Scan for the cell matching the given text and deliver its (X, Y) coordinate at center. 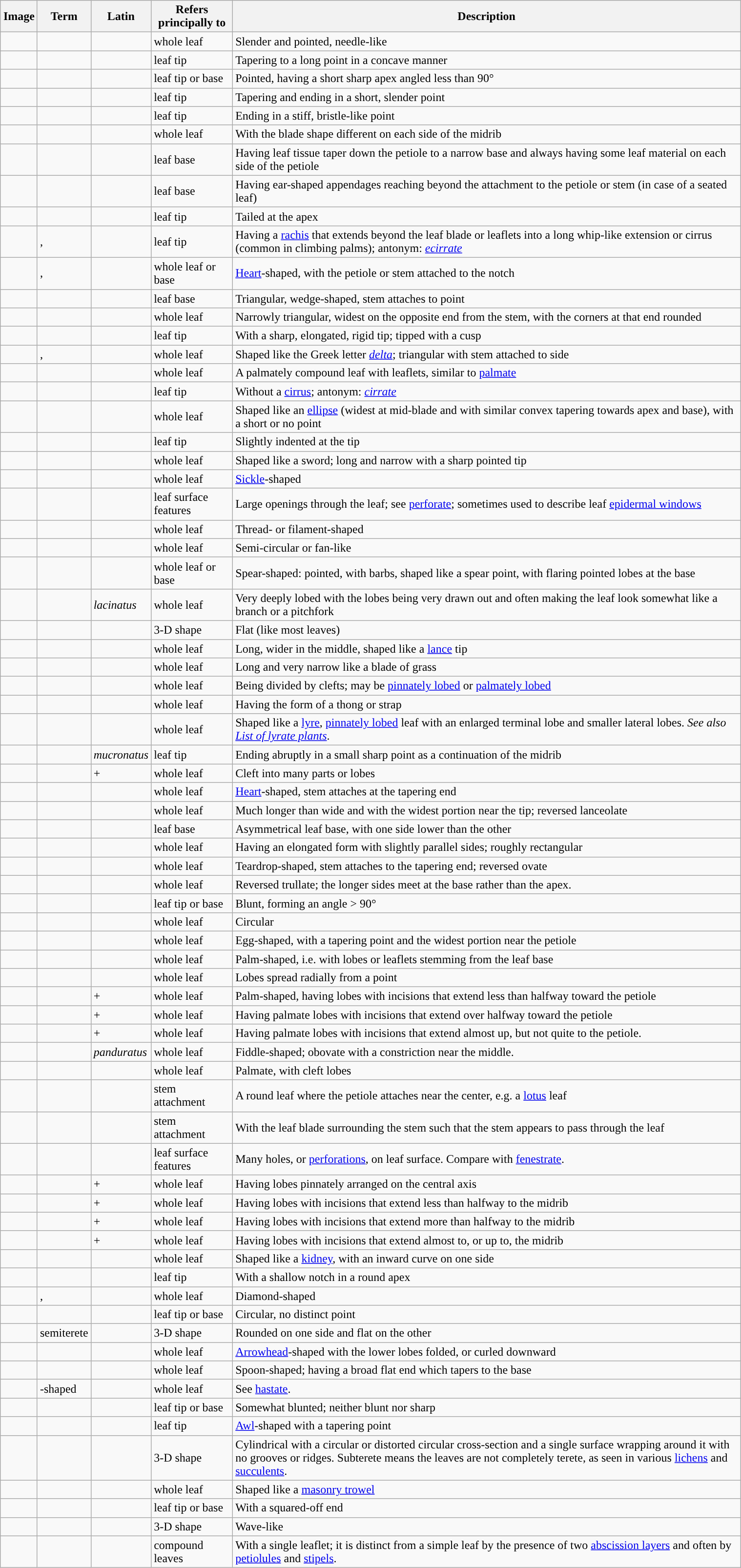
Having lobes with incisions that extend more than halfway to the midrib (487, 1221)
Semi-circular or fan-like (487, 548)
With the blade shape different on each side of the midrib (487, 134)
Tapering and ending in a short, slender point (487, 97)
Many holes, or perforations, on leaf surface. Compare with fenestrate. (487, 1159)
Rounded on one side and flat on the other (487, 1333)
panduratus (121, 1052)
Fiddle-shaped; obovate with a constriction near the middle. (487, 1052)
Egg-shaped, with a tapering point and the widest portion near the petiole (487, 940)
Heart-shaped, stem attaches at the tapering end (487, 792)
Heart-shaped, with the petiole or stem attached to the notch (487, 273)
Image (19, 17)
Shaped like a lyre, pinnately lobed leaf with an enlarged terminal lobe and smaller lateral lobes. See also List of lyrate plants. (487, 729)
-shaped (64, 1389)
Having ear-shaped appendages reaching beyond the attachment to the petiole or stem (in case of a seated leaf) (487, 191)
Refers principally to (192, 17)
Palmate, with cleft lobes (487, 1071)
lacinatus (121, 604)
Shaped like a masonry trowel (487, 1489)
A round leaf where the petiole attaches near the center, e.g. a lotus leaf (487, 1095)
Slightly indented at the tip (487, 442)
Awl-shaped with a tapering point (487, 1426)
Tapering to a long point in a concave manner (487, 60)
compound leaves (192, 1551)
Spear-shaped: pointed, with barbs, shaped like a spear point, with flaring pointed lobes at the base (487, 573)
Teardrop-shaped, stem attaches to the tapering end; reversed ovate (487, 866)
Much longer than wide and with the widest portion near the tip; reversed lanceolate (487, 810)
Slender and pointed, needle-like (487, 41)
Having lobes with incisions that extend less than halfway to the midrib (487, 1203)
Thread- or filament-shaped (487, 529)
Narrowly triangular, widest on the opposite end from the stem, with the corners at that end rounded (487, 317)
Lobes spread radially from a point (487, 978)
Very deeply lobed with the lobes being very drawn out and often making the leaf look somewhat like a branch or a pitchfork (487, 604)
Being divided by clefts; may be pinnately lobed or palmately lobed (487, 686)
Long, wider in the middle, shaped like a lance tip (487, 649)
Having palmate lobes with incisions that extend almost up, but not quite to the petiole. (487, 1033)
Palm-shaped, i.e. with lobes or leaflets stemming from the leaf base (487, 959)
Ending in a stiff, bristle-like point (487, 116)
See hastate. (487, 1389)
Having an elongated form with slightly parallel sides; roughly rectangular (487, 847)
Ending abruptly in a small sharp point as a continuation of the midrib (487, 755)
Tailed at the apex (487, 216)
Large openings through the leaf; see perforate; sometimes used to describe leaf epidermal windows (487, 504)
Cleft into many parts or lobes (487, 773)
Flat (like most leaves) (487, 630)
Blunt, forming an angle > 90° (487, 903)
With a shallow notch in a round apex (487, 1277)
Shaped like a sword; long and narrow with a sharp pointed tip (487, 460)
Having lobes pinnately arranged on the central axis (487, 1184)
Shaped like a kidney, with an inward curve on one side (487, 1259)
Description (487, 17)
Without a cirrus; antonym: cirrate (487, 392)
Reversed trullate; the longer sides meet at the base rather than the apex. (487, 885)
mucronatus (121, 755)
Circular, no distinct point (487, 1315)
Wave-like (487, 1527)
Having palmate lobes with incisions that extend over halfway toward the petiole (487, 1015)
semiterete (64, 1333)
With a single leaflet; it is distinct from a simple leaf by the presence of two abscission layers and often by petiolules and stipels. (487, 1551)
Latin (121, 17)
Long and very narrow like a blade of grass (487, 667)
Pointed, having a short sharp apex angled less than 90° (487, 79)
Sickle-shaped (487, 479)
A palmately compound leaf with leaflets, similar to palmate (487, 373)
With a sharp, elongated, rigid tip; tipped with a cusp (487, 336)
Palm-shaped, having lobes with incisions that extend less than halfway toward the petiole (487, 996)
Arrowhead-shaped with the lower lobes folded, or curled downward (487, 1352)
Having leaf tissue taper down the petiole to a narrow base and always having some leaf material on each side of the petiole (487, 159)
Shaped like the Greek letter delta; triangular with stem attached to side (487, 354)
Diamond-shaped (487, 1296)
Asymmetrical leaf base, with one side lower than the other (487, 829)
With a squared-off end (487, 1508)
Circular (487, 922)
Having lobes with incisions that extend almost to, or up to, the midrib (487, 1240)
Term (64, 17)
Spoon-shaped; having a broad flat end which tapers to the base (487, 1370)
With the leaf blade surrounding the stem such that the stem appears to pass through the leaf (487, 1128)
Shaped like an ellipse (widest at mid-blade and with similar convex tapering towards apex and base), with a short or no point (487, 417)
Somewhat blunted; neither blunt nor sharp (487, 1407)
Triangular, wedge-shaped, stem attaches to point (487, 298)
Having the form of a thong or strap (487, 704)
